Scan for the cell matching the given text and deliver its (X, Y) coordinate at center. 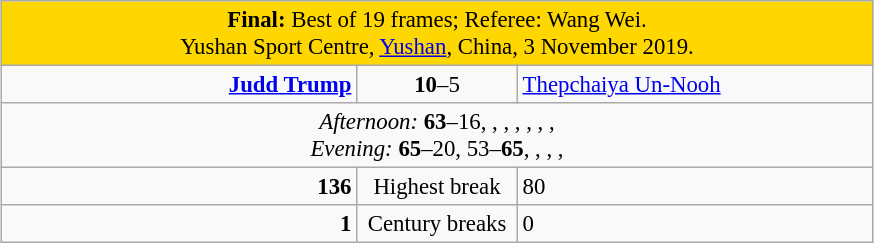
Judd Trump (179, 85)
10–5 (438, 85)
Highest break (438, 187)
136 (179, 187)
Afternoon: 63–16, , , , , , , Evening: 65–20, 53–65, , , , (437, 136)
0 (695, 224)
80 (695, 187)
Century breaks (438, 224)
Final: Best of 19 frames; Referee: Wang Wei.Yushan Sport Centre, Yushan, China, 3 November 2019. (437, 34)
Thepchaiya Un-Nooh (695, 85)
1 (179, 224)
